Provide the [X, Y] coordinate of the cell's center where the given text is located.  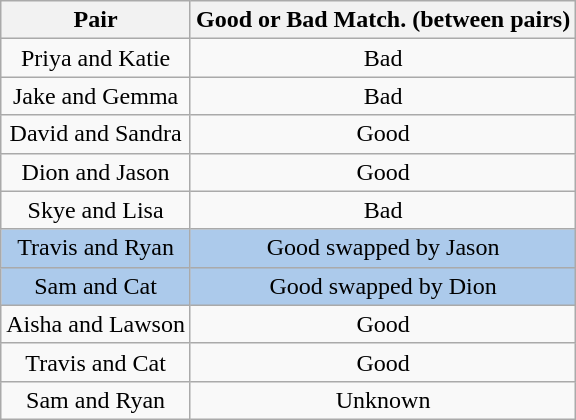
Aisha and Lawson [96, 324]
Sam and Ryan [96, 400]
Travis and Cat [96, 362]
Sam and Cat [96, 286]
Skye and Lisa [96, 210]
Dion and Jason [96, 172]
Good or Bad Match. (between pairs) [382, 20]
Jake and Gemma [96, 96]
Unknown [382, 400]
Good swapped by Jason [382, 248]
Travis and Ryan [96, 248]
Pair [96, 20]
David and Sandra [96, 134]
Priya and Katie [96, 58]
Good swapped by Dion [382, 286]
